Extract the (X, Y) coordinate from the center of the cell holding the provided text.  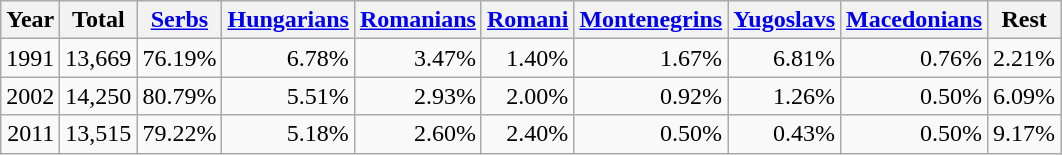
6.81% (784, 58)
5.18% (288, 134)
14,250 (98, 96)
5.51% (288, 96)
Hungarians (288, 20)
13,515 (98, 134)
1.40% (527, 58)
1991 (30, 58)
Macedonians (914, 20)
Serbs (180, 20)
Montenegrins (651, 20)
1.67% (651, 58)
2.00% (527, 96)
6.78% (288, 58)
Year (30, 20)
Romanians (418, 20)
76.19% (180, 58)
80.79% (180, 96)
2.93% (418, 96)
0.43% (784, 134)
79.22% (180, 134)
3.47% (418, 58)
9.17% (1024, 134)
Yugoslavs (784, 20)
6.09% (1024, 96)
0.92% (651, 96)
1.26% (784, 96)
Rest (1024, 20)
2011 (30, 134)
2002 (30, 96)
2.60% (418, 134)
13,669 (98, 58)
2.21% (1024, 58)
Romani (527, 20)
0.76% (914, 58)
2.40% (527, 134)
Total (98, 20)
